From the cell containing the given text, extract its center point as (x, y) coordinate. 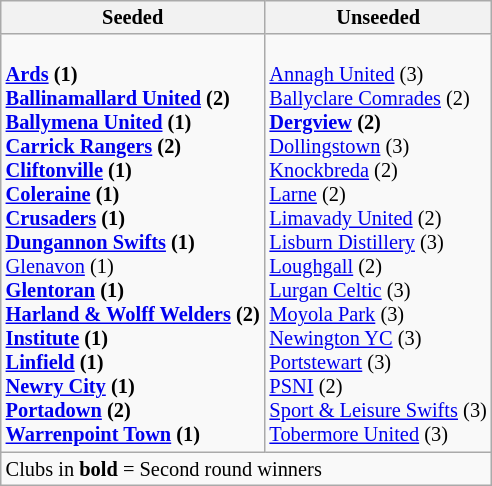
Seeded (133, 17)
Unseeded (378, 17)
Clubs in bold = Second round winners (246, 469)
